Output the (X, Y) coordinate of the center of the cell containing the given text.  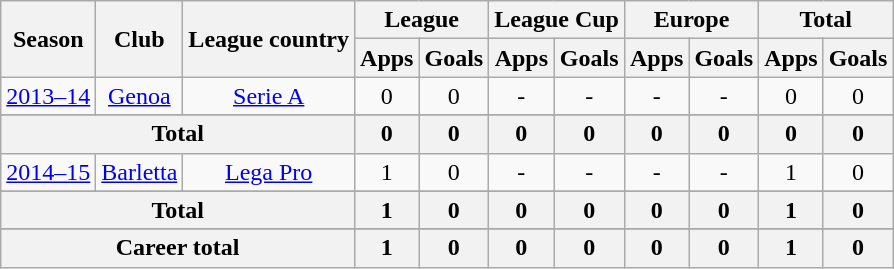
Career total (178, 248)
League country (269, 39)
Club (140, 39)
2013–14 (48, 96)
Serie A (269, 96)
Barletta (140, 172)
Genoa (140, 96)
League (422, 20)
Europe (691, 20)
Season (48, 39)
2014–15 (48, 172)
League Cup (557, 20)
Lega Pro (269, 172)
